Detect which cell encompasses the target text, then output its (X, Y) center coordinate. 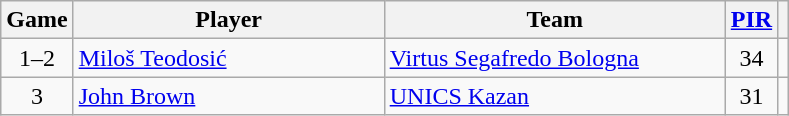
UNICS Kazan (554, 96)
3 (37, 96)
34 (751, 58)
John Brown (228, 96)
31 (751, 96)
Player (228, 20)
1–2 (37, 58)
PIR (751, 20)
Virtus Segafredo Bologna (554, 58)
Miloš Teodosić (228, 58)
Game (37, 20)
Team (554, 20)
